Return [x, y] of the center of cell containing provided text 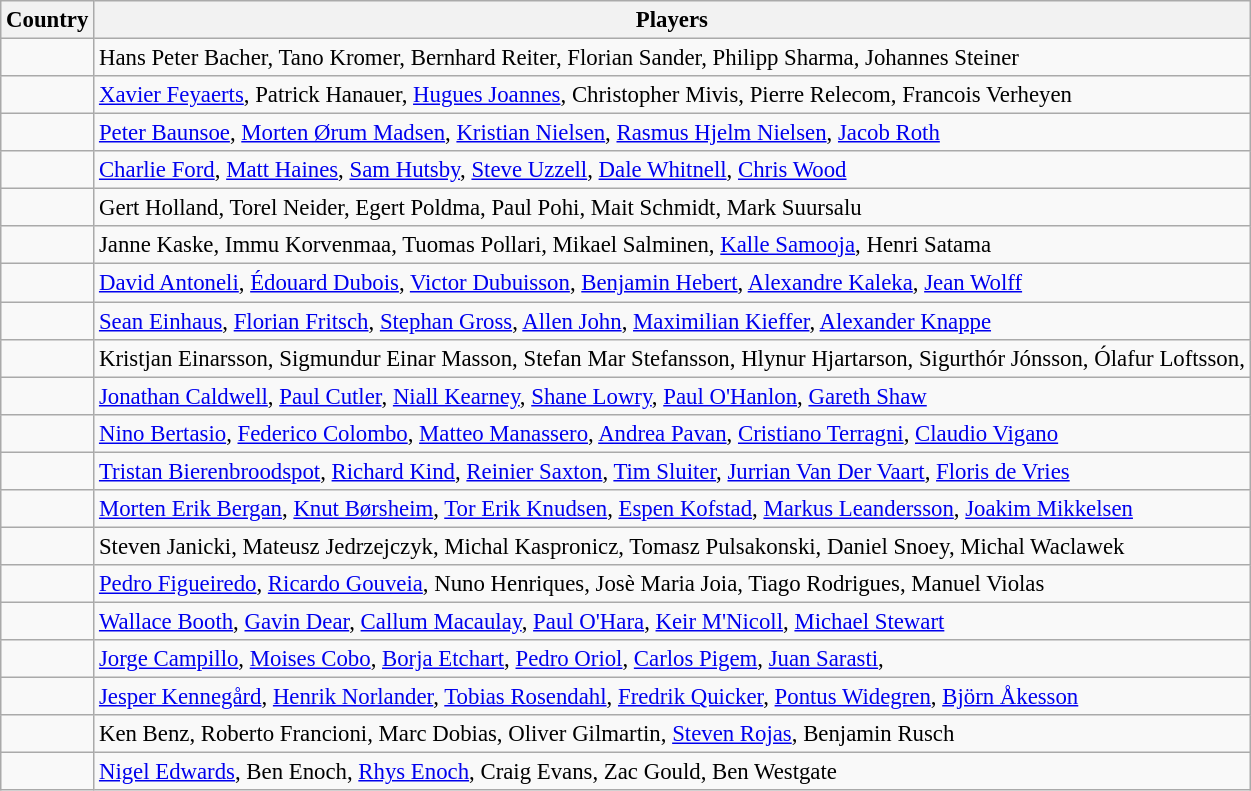
Gert Holland, Torel Neider, Egert Poldma, Paul Pohi, Mait Schmidt, Mark Suursalu [672, 208]
Tristan Bierenbroodspot, Richard Kind, Reinier Saxton, Tim Sluiter, Jurrian Van Der Vaart, Floris de Vries [672, 471]
Nino Bertasio, Federico Colombo, Matteo Manassero, Andrea Pavan, Cristiano Terragni, Claudio Vigano [672, 433]
Country [48, 20]
David Antoneli, Édouard Dubois, Victor Dubuisson, Benjamin Hebert, Alexandre Kaleka, Jean Wolff [672, 283]
Peter Baunsoe, Morten Ørum Madsen, Kristian Nielsen, Rasmus Hjelm Nielsen, Jacob Roth [672, 133]
Ken Benz, Roberto Francioni, Marc Dobias, Oliver Gilmartin, Steven Rojas, Benjamin Rusch [672, 734]
Kristjan Einarsson, Sigmundur Einar Masson, Stefan Mar Stefansson, Hlynur Hjartarson, Sigurthór Jónsson, Ólafur Loftsson, [672, 358]
Janne Kaske, Immu Korvenmaa, Tuomas Pollari, Mikael Salminen, Kalle Samooja, Henri Satama [672, 245]
Steven Janicki, Mateusz Jedrzejczyk, Michal Kaspronicz, Tomasz Pulsakonski, Daniel Snoey, Michal Waclawek [672, 546]
Charlie Ford, Matt Haines, Sam Hutsby, Steve Uzzell, Dale Whitnell, Chris Wood [672, 170]
Jesper Kennegård, Henrik Norlander, Tobias Rosendahl, Fredrik Quicker, Pontus Widegren, Björn Åkesson [672, 697]
Pedro Figueiredo, Ricardo Gouveia, Nuno Henriques, Josè Maria Joia, Tiago Rodrigues, Manuel Violas [672, 584]
Players [672, 20]
Wallace Booth, Gavin Dear, Callum Macaulay, Paul O'Hara, Keir M'Nicoll, Michael Stewart [672, 621]
Jonathan Caldwell, Paul Cutler, Niall Kearney, Shane Lowry, Paul O'Hanlon, Gareth Shaw [672, 396]
Jorge Campillo, Moises Cobo, Borja Etchart, Pedro Oriol, Carlos Pigem, Juan Sarasti, [672, 659]
Nigel Edwards, Ben Enoch, Rhys Enoch, Craig Evans, Zac Gould, Ben Westgate [672, 772]
Xavier Feyaerts, Patrick Hanauer, Hugues Joannes, Christopher Mivis, Pierre Relecom, Francois Verheyen [672, 95]
Morten Erik Bergan, Knut Børsheim, Tor Erik Knudsen, Espen Kofstad, Markus Leandersson, Joakim Mikkelsen [672, 509]
Sean Einhaus, Florian Fritsch, Stephan Gross, Allen John, Maximilian Kieffer, Alexander Knappe [672, 321]
Hans Peter Bacher, Tano Kromer, Bernhard Reiter, Florian Sander, Philipp Sharma, Johannes Steiner [672, 58]
